Capture the cell that displays the provided text and extract its (X, Y) central coordinate. 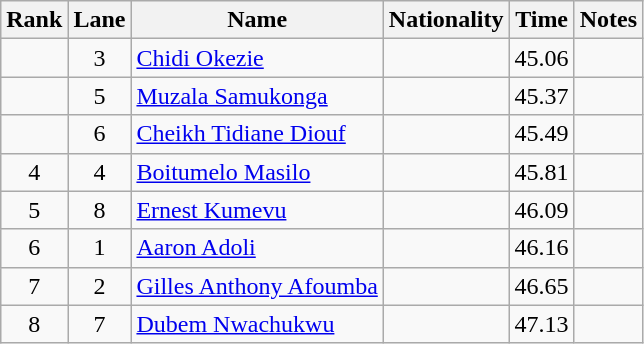
3 (100, 58)
Name (257, 20)
Dubem Nwachukwu (257, 324)
46.09 (542, 210)
Muzala Samukonga (257, 96)
Gilles Anthony Afoumba (257, 286)
Notes (608, 20)
Nationality (446, 20)
45.49 (542, 134)
45.37 (542, 96)
46.65 (542, 286)
Chidi Okezie (257, 58)
1 (100, 248)
Rank (34, 20)
Boitumelo Masilo (257, 172)
Cheikh Tidiane Diouf (257, 134)
Ernest Kumevu (257, 210)
Aaron Adoli (257, 248)
45.81 (542, 172)
46.16 (542, 248)
Time (542, 20)
45.06 (542, 58)
47.13 (542, 324)
Lane (100, 20)
2 (100, 286)
